Search for the cell housing the specified text and yield its (x, y) center coordinate. 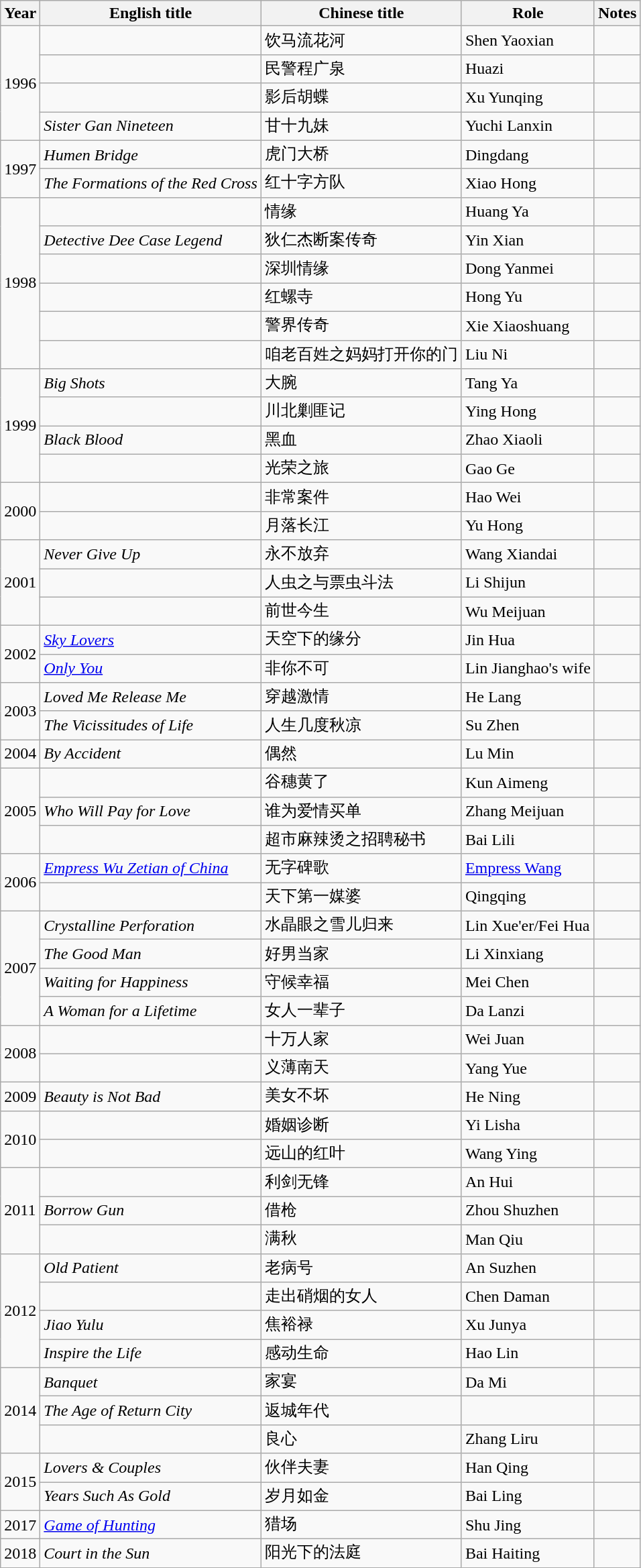
谷穗黄了 (361, 782)
Who Will Pay for Love (151, 811)
He Ning (528, 1097)
川北剿匪记 (361, 412)
Court in the Sun (151, 1553)
1999 (20, 426)
Jiao Yulu (151, 1325)
Yin Xian (528, 240)
Lu Min (528, 754)
焦裕禄 (361, 1325)
Wei Juan (528, 1040)
A Woman for a Lifetime (151, 1011)
狄仁杰断案传奇 (361, 240)
偶然 (361, 754)
感动生命 (361, 1353)
Tang Ya (528, 384)
Years Such As Gold (151, 1497)
2012 (20, 1310)
Shen Yaoxian (528, 40)
2015 (20, 1482)
Yi Lisha (528, 1125)
2018 (20, 1553)
2000 (20, 511)
远山的红叶 (361, 1154)
红螺寺 (361, 298)
民警程广泉 (361, 68)
Crystalline Perforation (151, 926)
Da Lanzi (528, 1011)
谁为爱情买单 (361, 811)
Humen Bridge (151, 154)
Gao Ge (528, 468)
Hao Wei (528, 498)
Su Zhen (528, 726)
永不放弃 (361, 554)
Game of Hunting (151, 1525)
2005 (20, 811)
2011 (20, 1211)
守候幸福 (361, 982)
1997 (20, 169)
An Suzhen (528, 1268)
伙伴夫妻 (361, 1467)
影后胡蝶 (361, 98)
Zhang Meijuan (528, 811)
Xie Xiaoshuang (528, 326)
Only You (151, 668)
Bai Ling (528, 1497)
Bai Haiting (528, 1553)
Qingqing (528, 897)
Role (528, 13)
2006 (20, 883)
Zhou Shuzhen (528, 1211)
Loved Me Release Me (151, 697)
Hao Lin (528, 1353)
Lin Xue'er/Fei Hua (528, 926)
十万人家 (361, 1040)
虎门大桥 (361, 154)
The Vicissitudes of Life (151, 726)
2017 (20, 1525)
Mei Chen (528, 982)
美女不坏 (361, 1097)
Da Mi (528, 1382)
Li Xinxiang (528, 954)
Hong Yu (528, 298)
Bai Lili (528, 840)
非常案件 (361, 498)
Sister Gan Nineteen (151, 126)
Wang Xiandai (528, 554)
岁月如金 (361, 1497)
Yang Yue (528, 1068)
Year (20, 13)
Empress Wu Zetian of China (151, 868)
Kun Aimeng (528, 782)
1998 (20, 283)
天下第一媒婆 (361, 897)
Yuchi Lanxin (528, 126)
情缘 (361, 212)
饮马流花河 (361, 40)
超市麻辣烫之招聘秘书 (361, 840)
Xu Junya (528, 1325)
人生几度秋凉 (361, 726)
2002 (20, 655)
咱老百姓之妈妈打开你的门 (361, 354)
2008 (20, 1053)
婚姻诊断 (361, 1125)
By Accident (151, 754)
Jin Hua (528, 640)
阳光下的法庭 (361, 1553)
好男当家 (361, 954)
警界传奇 (361, 326)
Black Blood (151, 440)
Chinese title (361, 13)
The Good Man (151, 954)
Han Qing (528, 1467)
女人一辈子 (361, 1011)
2010 (20, 1139)
红十字方队 (361, 184)
Xiao Hong (528, 184)
Huazi (528, 68)
水晶眼之雪儿归来 (361, 926)
Huang Ya (528, 212)
2014 (20, 1410)
2003 (20, 711)
Old Patient (151, 1268)
The Age of Return City (151, 1411)
家宴 (361, 1382)
Sky Lovers (151, 640)
Wang Ying (528, 1154)
月落长江 (361, 526)
Borrow Gun (151, 1211)
2001 (20, 583)
穿越激情 (361, 697)
Xu Yunqing (528, 98)
Lovers & Couples (151, 1467)
黑血 (361, 440)
Big Shots (151, 384)
2004 (20, 754)
Liu Ni (528, 354)
甘十九妹 (361, 126)
走出硝烟的女人 (361, 1297)
Wu Meijuan (528, 612)
Man Qiu (528, 1239)
Zhao Xiaoli (528, 440)
Inspire the Life (151, 1353)
Chen Daman (528, 1297)
Empress Wang (528, 868)
Lin Jianghao's wife (528, 668)
He Lang (528, 697)
Dong Yanmei (528, 268)
义薄南天 (361, 1068)
2007 (20, 968)
Waiting for Happiness (151, 982)
利剑无锋 (361, 1182)
非你不可 (361, 668)
借枪 (361, 1211)
Detective Dee Case Legend (151, 240)
English title (151, 13)
Beauty is Not Bad (151, 1097)
Li Shijun (528, 583)
Zhang Liru (528, 1439)
Notes (617, 13)
Yu Hong (528, 526)
光荣之旅 (361, 468)
Dingdang (528, 154)
Ying Hong (528, 412)
Never Give Up (151, 554)
老病号 (361, 1268)
良心 (361, 1439)
满秋 (361, 1239)
Shu Jing (528, 1525)
1996 (20, 83)
Banquet (151, 1382)
猎场 (361, 1525)
The Formations of the Red Cross (151, 184)
无字碑歌 (361, 868)
天空下的缘分 (361, 640)
人虫之与票虫斗法 (361, 583)
An Hui (528, 1182)
2009 (20, 1097)
返城年代 (361, 1411)
前世今生 (361, 612)
深圳情缘 (361, 268)
大腕 (361, 384)
